Capture the cell that displays the provided text and extract its [x, y] central coordinate. 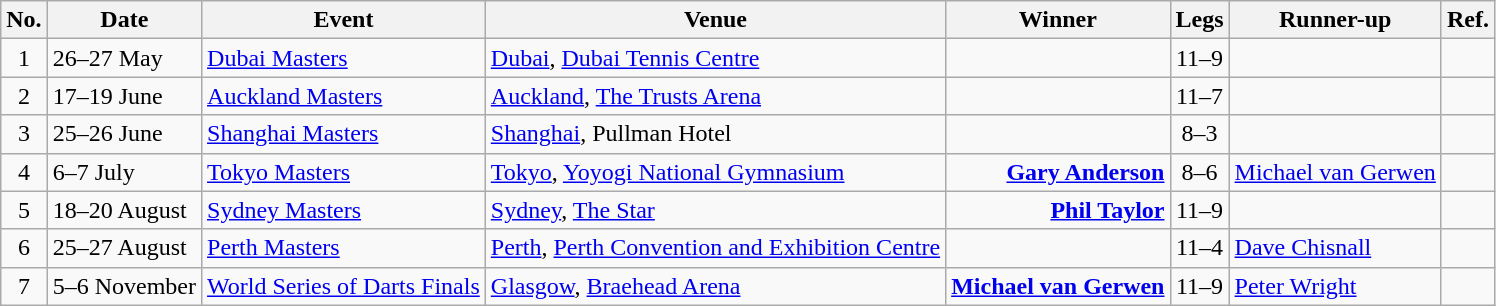
8–6 [1200, 172]
Date [124, 20]
17–19 June [124, 96]
Auckland, The Trusts Arena [715, 96]
Phil Taylor [1058, 210]
Sydney Masters [344, 210]
Auckland Masters [344, 96]
6 [24, 248]
Venue [715, 20]
11–7 [1200, 96]
Peter Wright [1335, 286]
Tokyo, Yoyogi National Gymnasium [715, 172]
No. [24, 20]
7 [24, 286]
18–20 August [124, 210]
Sydney, The Star [715, 210]
Runner-up [1335, 20]
1 [24, 58]
Ref. [1468, 20]
World Series of Darts Finals [344, 286]
25–26 June [124, 134]
11–4 [1200, 248]
Dubai, Dubai Tennis Centre [715, 58]
Dubai Masters [344, 58]
Gary Anderson [1058, 172]
25–27 August [124, 248]
6–7 July [124, 172]
4 [24, 172]
8–3 [1200, 134]
3 [24, 134]
2 [24, 96]
Glasgow, Braehead Arena [715, 286]
5 [24, 210]
Winner [1058, 20]
Event [344, 20]
Shanghai Masters [344, 134]
Perth Masters [344, 248]
26–27 May [124, 58]
5–6 November [124, 286]
Dave Chisnall [1335, 248]
Perth, Perth Convention and Exhibition Centre [715, 248]
Legs [1200, 20]
Shanghai, Pullman Hotel [715, 134]
Tokyo Masters [344, 172]
